Output the [X, Y] coordinate of the center of the cell containing the given text.  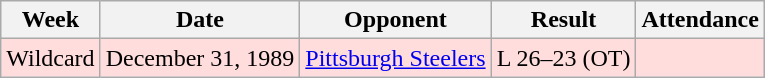
December 31, 1989 [200, 58]
L 26–23 (OT) [564, 58]
Result [564, 20]
Wildcard [50, 58]
Pittsburgh Steelers [396, 58]
Attendance [700, 20]
Week [50, 20]
Date [200, 20]
Opponent [396, 20]
